Output the [x, y] coordinate of the center of the cell containing the given text.  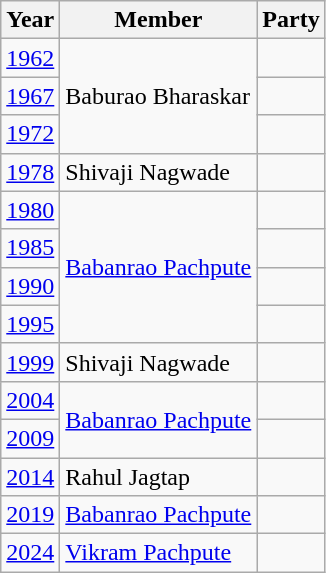
1990 [30, 286]
1985 [30, 248]
Year [30, 20]
2014 [30, 477]
Rahul Jagtap [158, 477]
1967 [30, 96]
1978 [30, 172]
1972 [30, 134]
2009 [30, 438]
Member [158, 20]
1962 [30, 58]
2024 [30, 553]
Vikram Pachpute [158, 553]
1980 [30, 210]
2004 [30, 400]
Party [291, 20]
Baburao Bharaskar [158, 96]
1999 [30, 362]
2019 [30, 515]
1995 [30, 324]
